Scan for the cell matching the given text and deliver its [X, Y] coordinate at center. 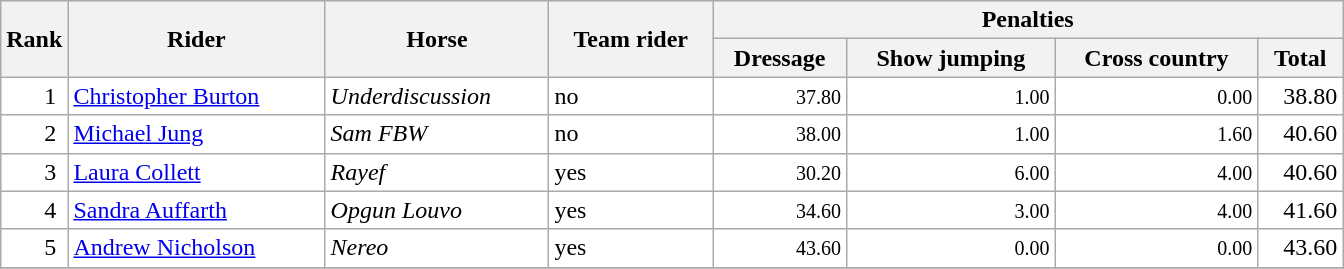
Laura Collett [196, 172]
1 [34, 96]
2 [34, 134]
34.60 [780, 210]
Sandra Auffarth [196, 210]
38.80 [1300, 96]
Sam FBW [437, 134]
Nereo [437, 248]
Dressage [780, 58]
6.00 [952, 172]
Cross country [1156, 58]
37.80 [780, 96]
Total [1300, 58]
Rank [34, 39]
30.20 [780, 172]
4 [34, 210]
3.00 [952, 210]
1.60 [1156, 134]
5 [34, 248]
Underdiscussion [437, 96]
Rider [196, 39]
Christopher Burton [196, 96]
Team rider [631, 39]
Opgun Louvo [437, 210]
38.00 [780, 134]
Penalties [1028, 20]
Rayef [437, 172]
Michael Jung [196, 134]
Andrew Nicholson [196, 248]
3 [34, 172]
Show jumping [952, 58]
Horse [437, 39]
41.60 [1300, 210]
